Capture the cell that displays the provided text and extract its [x, y] central coordinate. 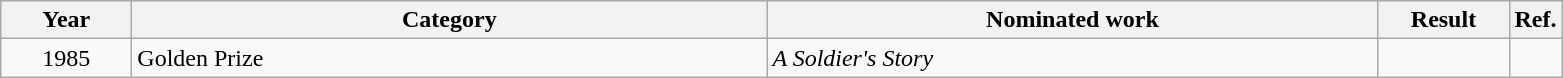
A Soldier's Story [1072, 58]
Nominated work [1072, 20]
Golden Prize [450, 58]
Result [1444, 20]
Year [66, 20]
Ref. [1536, 20]
1985 [66, 58]
Category [450, 20]
